Search for the cell housing the specified text and yield its (x, y) center coordinate. 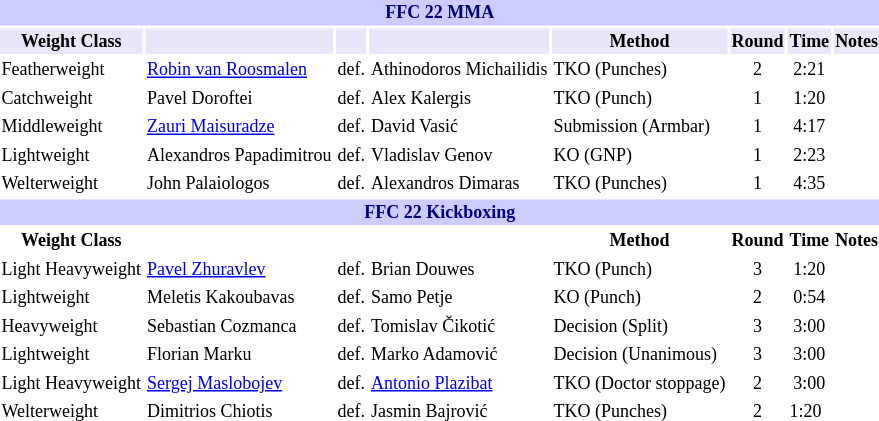
Athinodoros Michailidis (459, 70)
Meletis Kakoubavas (238, 298)
Pavel Doroftei (238, 99)
Decision (Unanimous) (640, 355)
Marko Adamović (459, 355)
4:35 (810, 184)
2:23 (810, 155)
KO (Punch) (640, 298)
Featherweight (71, 70)
Tomislav Čikotić (459, 327)
Vladislav Genov (459, 155)
Florian Marku (238, 355)
Middleweight (71, 127)
Heavyweight (71, 327)
Sebastian Cozmanca (238, 327)
Sergej Maslobojev (238, 383)
Decision (Split) (640, 327)
Submission (Armbar) (640, 127)
2:21 (810, 70)
Alexandros Papadimitrou (238, 155)
0:54 (810, 298)
John Palaiologos (238, 184)
Robin van Roosmalen (238, 70)
Catchweight (71, 99)
Brian Douwes (459, 269)
David Vasić (459, 127)
Alexandros Dimaras (459, 184)
Antonio Plazibat (459, 383)
4:17 (810, 127)
Welterweight (71, 184)
KO (GNP) (640, 155)
TKO (Doctor stoppage) (640, 383)
Zauri Maisuradze (238, 127)
Pavel Zhuravlev (238, 269)
Samo Petje (459, 298)
Alex Kalergis (459, 99)
